Capture the cell that displays the provided text and extract its (x, y) central coordinate. 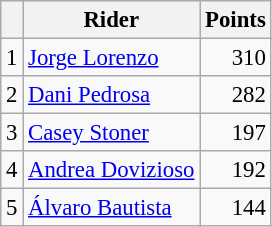
Casey Stoner (112, 133)
1 (12, 58)
Points (236, 20)
5 (12, 208)
Álvaro Bautista (112, 208)
Jorge Lorenzo (112, 58)
Andrea Dovizioso (112, 170)
2 (12, 95)
310 (236, 58)
192 (236, 170)
Rider (112, 20)
3 (12, 133)
Dani Pedrosa (112, 95)
4 (12, 170)
282 (236, 95)
144 (236, 208)
197 (236, 133)
